Extract the [X, Y] coordinate from the center of the cell holding the provided text.  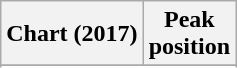
Chart (2017) [72, 34]
Peak position [189, 34]
